Return (X, Y) of the center of cell containing provided text 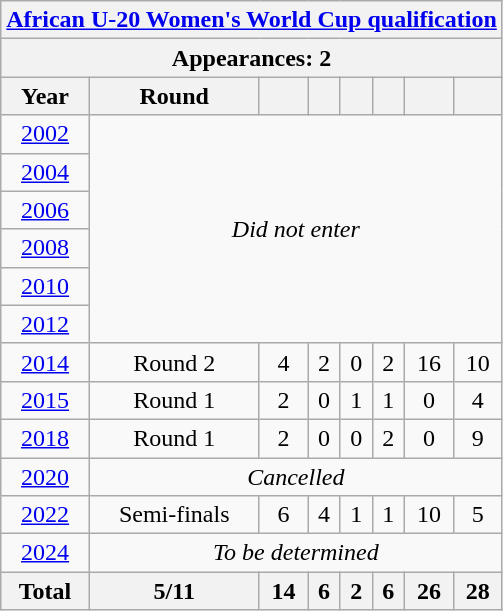
2006 (46, 210)
2010 (46, 286)
Total (46, 591)
9 (478, 438)
5 (478, 515)
16 (428, 362)
Did not enter (296, 229)
Year (46, 96)
2012 (46, 324)
2020 (46, 477)
26 (428, 591)
Cancelled (296, 477)
Round 2 (174, 362)
14 (284, 591)
Appearances: 2 (252, 58)
2015 (46, 400)
2014 (46, 362)
To be determined (296, 553)
2022 (46, 515)
28 (478, 591)
5/11 (174, 591)
African U-20 Women's World Cup qualification (252, 20)
2004 (46, 172)
Semi-finals (174, 515)
2002 (46, 134)
2024 (46, 553)
Round (174, 96)
2018 (46, 438)
2008 (46, 248)
